Identify which cell holds the provided text, then report its (x, y) central coordinate. 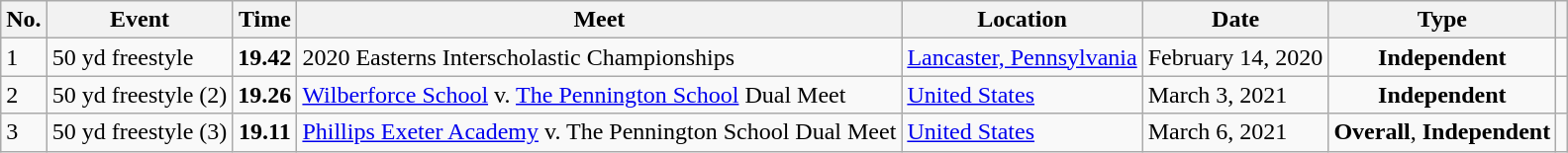
19.26 (265, 95)
Time (265, 20)
February 14, 2020 (1235, 57)
Date (1235, 20)
19.11 (265, 132)
1 (24, 57)
2020 Easterns Interscholastic Championships (600, 57)
Overall, Independent (1442, 132)
No. (24, 20)
Meet (600, 20)
2 (24, 95)
50 yd freestyle (2) (140, 95)
March 6, 2021 (1235, 132)
Event (140, 20)
Location (1022, 20)
Phillips Exeter Academy v. The Pennington School Dual Meet (600, 132)
March 3, 2021 (1235, 95)
Lancaster, Pennsylvania (1022, 57)
50 yd freestyle (140, 57)
3 (24, 132)
19.42 (265, 57)
Wilberforce School v. The Pennington School Dual Meet (600, 95)
50 yd freestyle (3) (140, 132)
Type (1442, 20)
